Search for the cell housing the specified text and yield its [x, y] center coordinate. 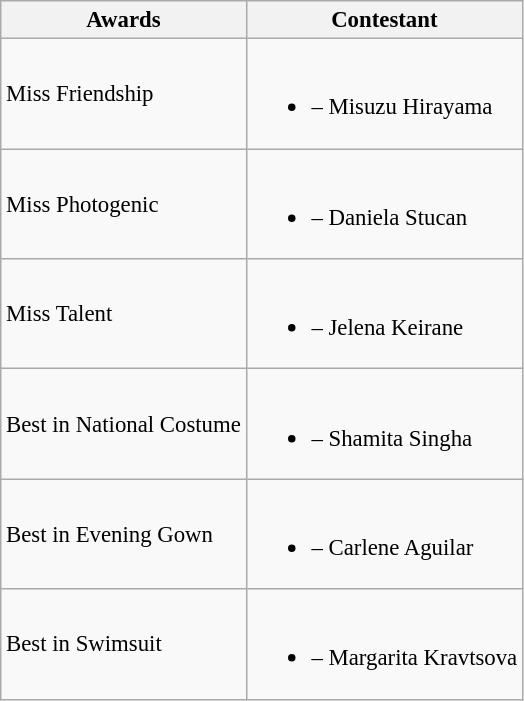
– Shamita Singha [384, 424]
– Misuzu Hirayama [384, 94]
Best in National Costume [124, 424]
Miss Friendship [124, 94]
– Margarita Kravtsova [384, 644]
Best in Evening Gown [124, 534]
Best in Swimsuit [124, 644]
– Jelena Keirane [384, 314]
Miss Photogenic [124, 204]
– Carlene Aguilar [384, 534]
– Daniela Stucan [384, 204]
Awards [124, 20]
Contestant [384, 20]
Miss Talent [124, 314]
